Output the [x, y] coordinate of the center of the cell containing the given text.  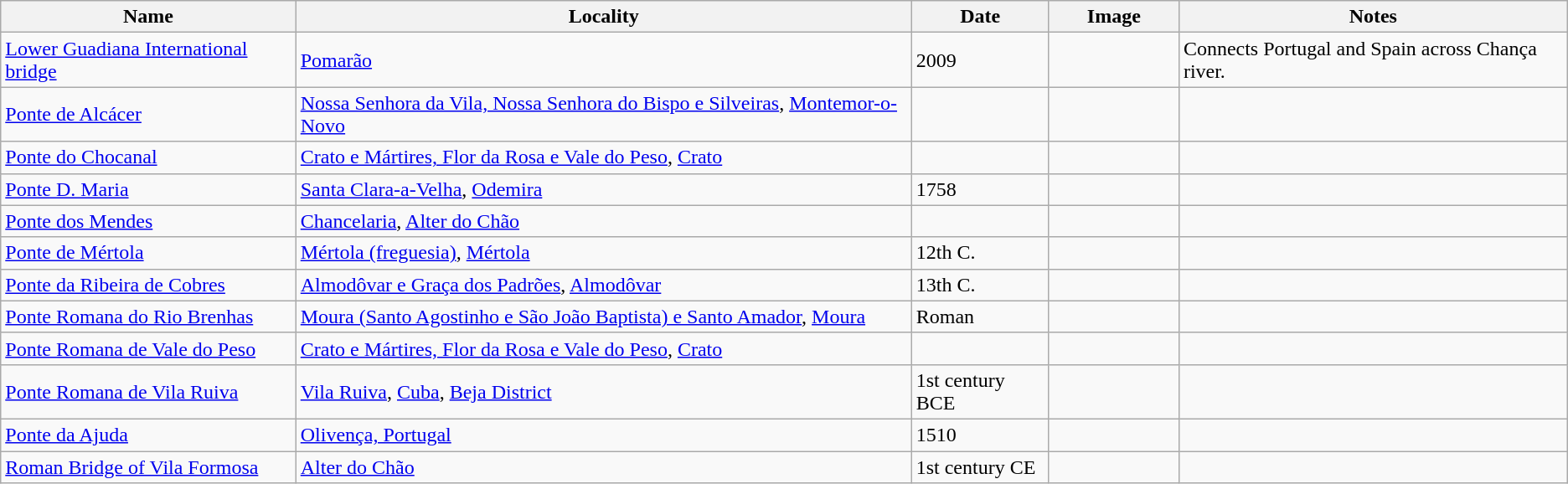
Santa Clara-a-Velha, Odemira [603, 189]
Connects Portugal and Spain across Chança river. [1373, 60]
1st century BCE [980, 392]
13th C. [980, 285]
Ponte dos Mendes [148, 221]
12th C. [980, 253]
Ponte do Chocanal [148, 157]
Ponte de Alcácer [148, 114]
1st century CE [980, 466]
Ponte da Ribeira de Cobres [148, 285]
Pomarão [603, 60]
Mértola (freguesia), Mértola [603, 253]
Chancelaria, Alter do Chão [603, 221]
Vila Ruiva, Cuba, Beja District [603, 392]
Ponte D. Maria [148, 189]
1758 [980, 189]
Notes [1373, 17]
2009 [980, 60]
Roman [980, 317]
Ponte Romana do Rio Brenhas [148, 317]
Ponte de Mértola [148, 253]
Nossa Senhora da Vila, Nossa Senhora do Bispo e Silveiras, Montemor-o-Novo [603, 114]
Almodôvar e Graça dos Padrões, Almodôvar [603, 285]
Date [980, 17]
Ponte Romana de Vila Ruiva [148, 392]
Locality [603, 17]
Ponte da Ajuda [148, 435]
Olivença, Portugal [603, 435]
Ponte Romana de Vale do Peso [148, 348]
Name [148, 17]
Lower Guadiana International bridge [148, 60]
Alter do Chão [603, 466]
Roman Bridge of Vila Formosa [148, 466]
1510 [980, 435]
Moura (Santo Agostinho e São João Baptista) e Santo Amador, Moura [603, 317]
Image [1114, 17]
